Find where the given text appears and provide that cell's center as (X, Y) coordinate. 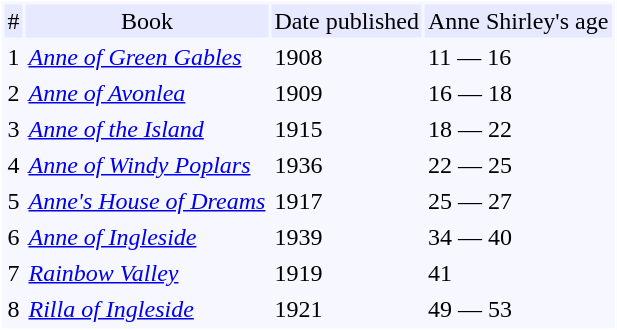
Anne's House of Dreams (148, 200)
25 — 27 (518, 200)
# (13, 20)
1915 (346, 128)
41 (518, 272)
1 (13, 56)
2 (13, 92)
1908 (346, 56)
Anne of Ingleside (148, 236)
Date published (346, 20)
5 (13, 200)
1909 (346, 92)
22 — 25 (518, 164)
Book (148, 20)
8 (13, 308)
49 — 53 (518, 308)
Anne of Avonlea (148, 92)
Anne of Green Gables (148, 56)
Anne of Windy Poplars (148, 164)
1936 (346, 164)
34 — 40 (518, 236)
4 (13, 164)
11 — 16 (518, 56)
1919 (346, 272)
1921 (346, 308)
1917 (346, 200)
6 (13, 236)
Rilla of Ingleside (148, 308)
18 — 22 (518, 128)
Rainbow Valley (148, 272)
16 — 18 (518, 92)
Anne of the Island (148, 128)
Anne Shirley's age (518, 20)
3 (13, 128)
1939 (346, 236)
7 (13, 272)
